Scan for the cell matching the given text and deliver its (x, y) coordinate at center. 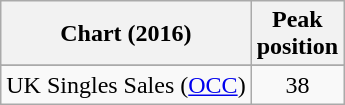
Peakposition (297, 34)
Chart (2016) (126, 34)
UK Singles Sales (OCC) (126, 85)
38 (297, 85)
